Locate the cell with the specified text and output its [x, y] center coordinate. 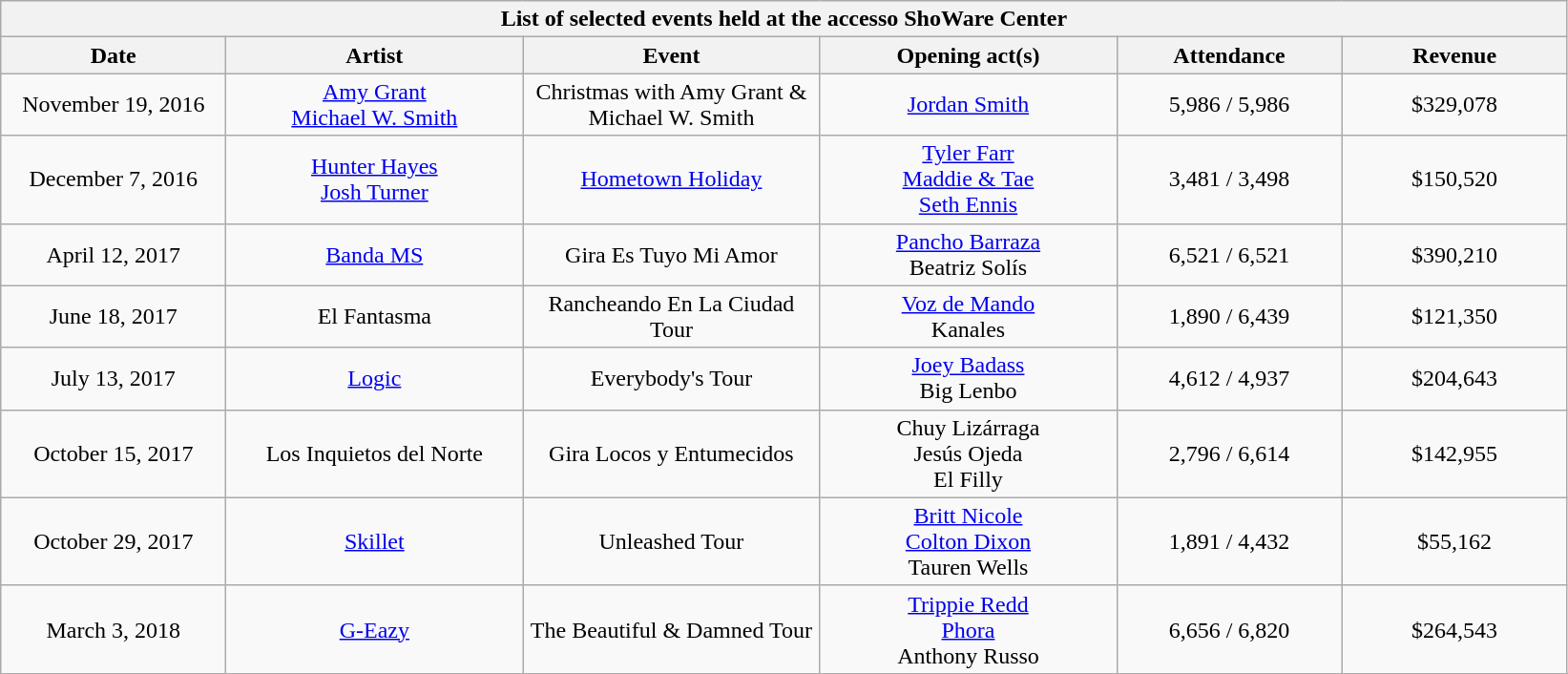
Pancho BarrazaBeatriz Solís [968, 254]
July 13, 2017 [114, 378]
Trippie ReddPhoraAnthony Russo [968, 629]
4,612 / 4,937 [1229, 378]
Unleashed Tour [672, 541]
Rancheando En La Ciudad Tour [672, 317]
Everybody's Tour [672, 378]
3,481 / 3,498 [1229, 179]
Skillet [374, 541]
Amy GrantMichael W. Smith [374, 105]
Opening act(s) [968, 55]
2,796 / 6,614 [1229, 453]
$390,210 [1454, 254]
6,656 / 6,820 [1229, 629]
Jordan Smith [968, 105]
Artist [374, 55]
El Fantasma [374, 317]
April 12, 2017 [114, 254]
$55,162 [1454, 541]
The Beautiful & Damned Tour [672, 629]
Gira Locos y Entumecidos [672, 453]
$264,543 [1454, 629]
Tyler FarrMaddie & TaeSeth Ennis [968, 179]
Logic [374, 378]
October 29, 2017 [114, 541]
Britt NicoleColton DixonTauren Wells [968, 541]
$121,350 [1454, 317]
March 3, 2018 [114, 629]
G-Eazy [374, 629]
$150,520 [1454, 179]
November 19, 2016 [114, 105]
Event [672, 55]
June 18, 2017 [114, 317]
Hunter HayesJosh Turner [374, 179]
Joey BadassBig Lenbo [968, 378]
Christmas with Amy Grant & Michael W. Smith [672, 105]
Los Inquietos del Norte [374, 453]
Banda MS [374, 254]
December 7, 2016 [114, 179]
1,891 / 4,432 [1229, 541]
$204,643 [1454, 378]
Date [114, 55]
5,986 / 5,986 [1229, 105]
1,890 / 6,439 [1229, 317]
Gira Es Tuyo Mi Amor [672, 254]
October 15, 2017 [114, 453]
List of selected events held at the accesso ShoWare Center [784, 19]
6,521 / 6,521 [1229, 254]
Attendance [1229, 55]
$142,955 [1454, 453]
Chuy LizárragaJesús OjedaEl Filly [968, 453]
$329,078 [1454, 105]
Voz de MandoKanales [968, 317]
Revenue [1454, 55]
Hometown Holiday [672, 179]
